Identify which cell holds the provided text, then report its [X, Y] central coordinate. 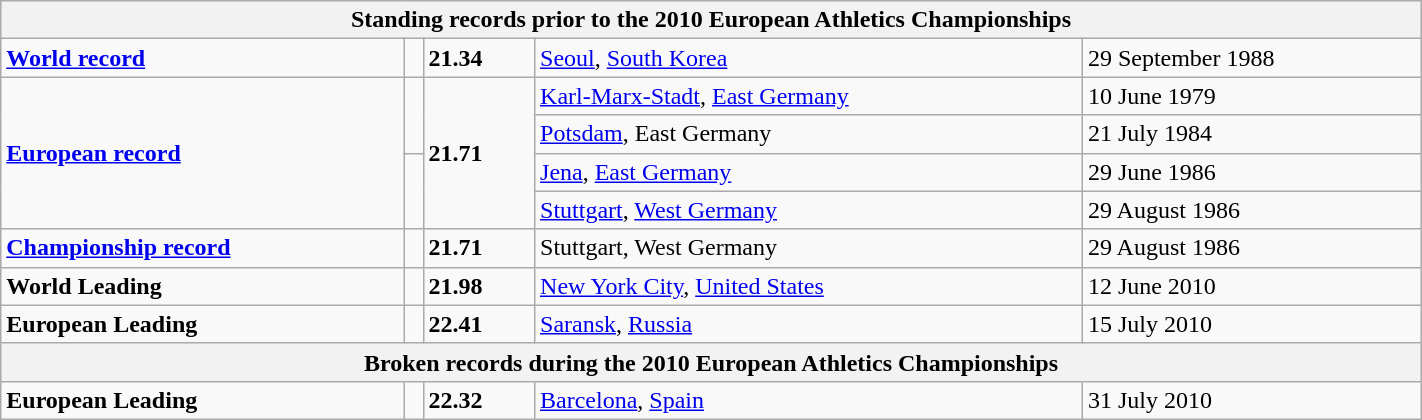
12 June 2010 [1252, 286]
29 June 1986 [1252, 172]
Jena, East Germany [809, 172]
22.41 [478, 324]
Saransk, Russia [809, 324]
10 June 1979 [1252, 96]
Championship record [202, 248]
29 September 1988 [1252, 58]
Broken records during the 2010 European Athletics Championships [711, 362]
European record [202, 153]
Potsdam, East Germany [809, 134]
Barcelona, Spain [809, 400]
Karl-Marx-Stadt, East Germany [809, 96]
New York City, United States [809, 286]
21.34 [478, 58]
Standing records prior to the 2010 European Athletics Championships [711, 20]
21 July 1984 [1252, 134]
Seoul, South Korea [809, 58]
World Leading [202, 286]
22.32 [478, 400]
21.98 [478, 286]
World record [202, 58]
15 July 2010 [1252, 324]
31 July 2010 [1252, 400]
